Provide the (x, y) coordinate of the cell's center where the given text is located.  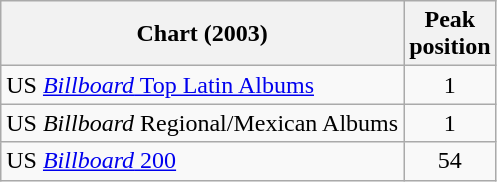
Chart (2003) (202, 34)
US Billboard 200 (202, 161)
US Billboard Regional/Mexican Albums (202, 123)
US Billboard Top Latin Albums (202, 85)
Peakposition (450, 34)
54 (450, 161)
